Return the [x, y] coordinate for the center point of the cell that contains the specified text.  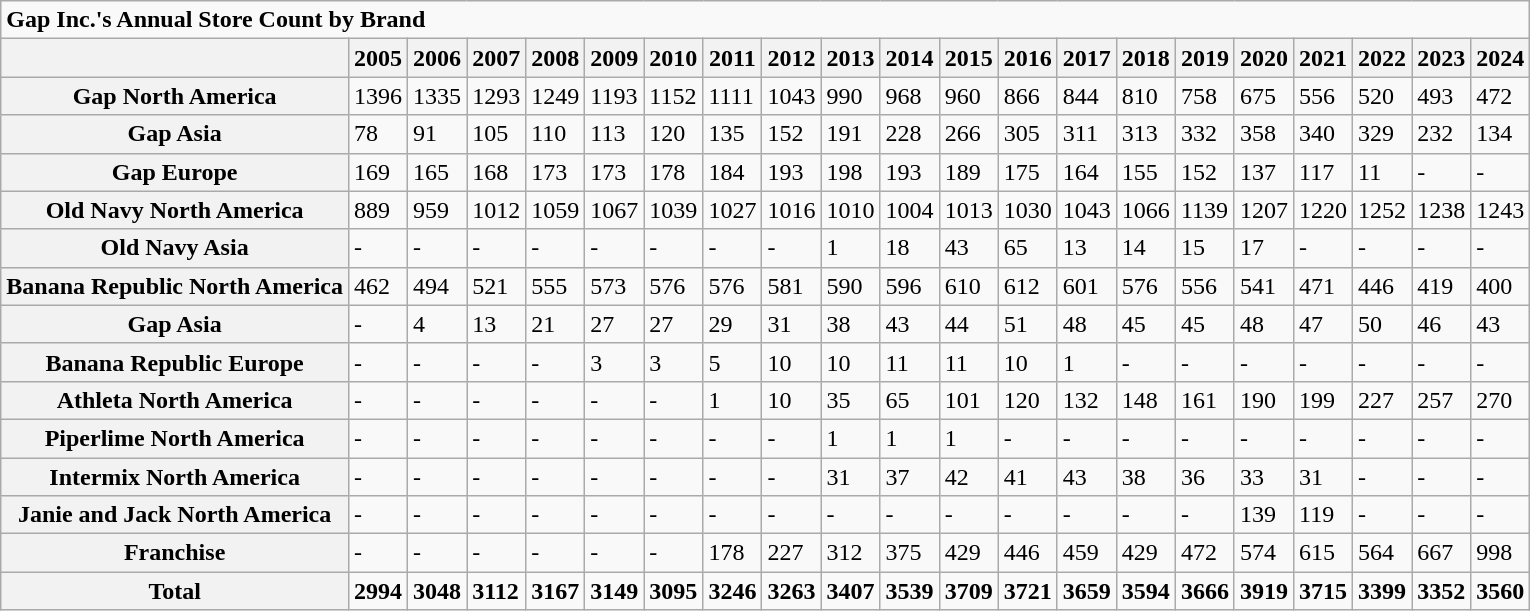
358 [1264, 134]
2005 [378, 58]
Old Navy Asia [175, 248]
1012 [496, 210]
866 [1028, 96]
1066 [1146, 210]
44 [968, 324]
3399 [1382, 591]
168 [496, 172]
228 [910, 134]
1004 [910, 210]
2024 [1500, 58]
2011 [732, 58]
574 [1264, 553]
305 [1028, 134]
520 [1382, 96]
78 [378, 134]
Gap North America [175, 96]
311 [1086, 134]
541 [1264, 286]
232 [1442, 134]
573 [614, 286]
21 [556, 324]
Banana Republic North America [175, 286]
46 [1442, 324]
2007 [496, 58]
Intermix North America [175, 477]
419 [1442, 286]
2016 [1028, 58]
1335 [438, 96]
37 [910, 477]
1139 [1204, 210]
266 [968, 134]
1252 [1382, 210]
493 [1442, 96]
332 [1204, 134]
810 [1146, 96]
1293 [496, 96]
Janie and Jack North America [175, 515]
3560 [1500, 591]
113 [614, 134]
1249 [556, 96]
189 [968, 172]
164 [1086, 172]
3263 [792, 591]
990 [850, 96]
36 [1204, 477]
2014 [910, 58]
35 [850, 400]
14 [1146, 248]
135 [732, 134]
2020 [1264, 58]
968 [910, 96]
132 [1086, 400]
148 [1146, 400]
1027 [732, 210]
3715 [1322, 591]
2015 [968, 58]
270 [1500, 400]
889 [378, 210]
3666 [1204, 591]
47 [1322, 324]
4 [438, 324]
190 [1264, 400]
2009 [614, 58]
119 [1322, 515]
960 [968, 96]
161 [1204, 400]
459 [1086, 553]
175 [1028, 172]
1152 [674, 96]
2018 [1146, 58]
1207 [1264, 210]
1030 [1028, 210]
137 [1264, 172]
169 [378, 172]
198 [850, 172]
41 [1028, 477]
998 [1500, 553]
155 [1146, 172]
1193 [614, 96]
313 [1146, 134]
Piperlime North America [175, 438]
3539 [910, 591]
Gap Inc.'s Annual Store Count by Brand [766, 20]
675 [1264, 96]
2008 [556, 58]
5 [732, 362]
51 [1028, 324]
581 [792, 286]
139 [1264, 515]
615 [1322, 553]
1016 [792, 210]
312 [850, 553]
340 [1322, 134]
3407 [850, 591]
3095 [674, 591]
612 [1028, 286]
2994 [378, 591]
1039 [674, 210]
42 [968, 477]
2022 [1382, 58]
3659 [1086, 591]
2010 [674, 58]
33 [1264, 477]
3594 [1146, 591]
50 [1382, 324]
564 [1382, 553]
117 [1322, 172]
1067 [614, 210]
596 [910, 286]
110 [556, 134]
3721 [1028, 591]
400 [1500, 286]
521 [496, 286]
3709 [968, 591]
2021 [1322, 58]
257 [1442, 400]
Old Navy North America [175, 210]
Athleta North America [175, 400]
184 [732, 172]
590 [850, 286]
1220 [1322, 210]
462 [378, 286]
2019 [1204, 58]
2012 [792, 58]
17 [1264, 248]
1396 [378, 96]
Gap Europe [175, 172]
2006 [438, 58]
3352 [1442, 591]
555 [556, 286]
3167 [556, 591]
1010 [850, 210]
18 [910, 248]
134 [1500, 134]
2017 [1086, 58]
3246 [732, 591]
15 [1204, 248]
91 [438, 134]
3919 [1264, 591]
105 [496, 134]
101 [968, 400]
2013 [850, 58]
610 [968, 286]
1013 [968, 210]
3149 [614, 591]
1059 [556, 210]
1238 [1442, 210]
844 [1086, 96]
329 [1382, 134]
191 [850, 134]
667 [1442, 553]
Banana Republic Europe [175, 362]
471 [1322, 286]
Total [175, 591]
Franchise [175, 553]
29 [732, 324]
3048 [438, 591]
1111 [732, 96]
959 [438, 210]
1243 [1500, 210]
2023 [1442, 58]
3112 [496, 591]
494 [438, 286]
199 [1322, 400]
758 [1204, 96]
375 [910, 553]
601 [1086, 286]
165 [438, 172]
